Identify which cell holds the provided text, then report its (X, Y) central coordinate. 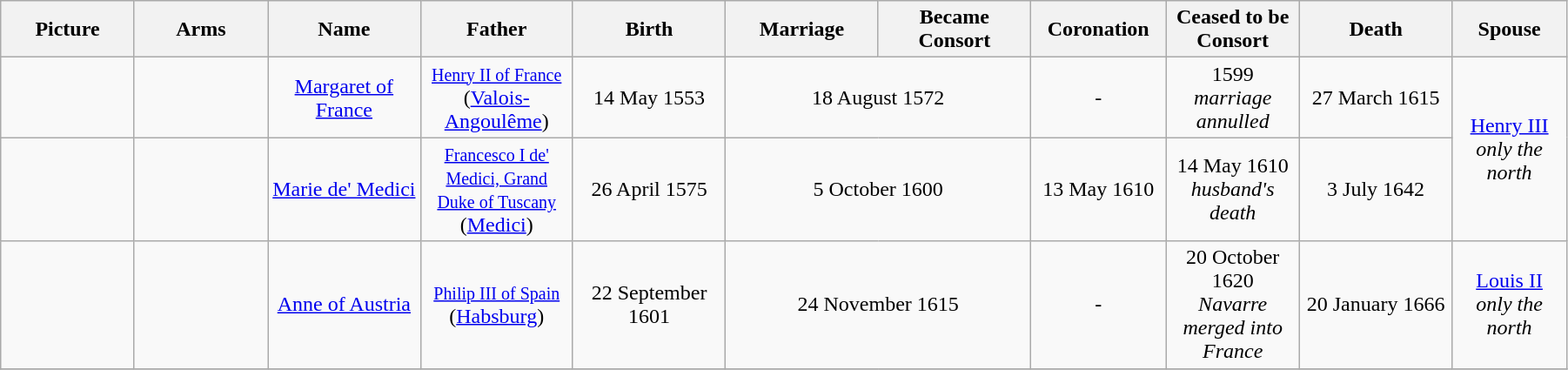
Coronation (1098, 30)
Became Consort (954, 30)
Father (496, 30)
Birth (649, 30)
Ceased to be Consort (1232, 30)
Arms (200, 30)
Marie de' Medici (345, 190)
Marriage (802, 30)
20 January 1666 (1375, 305)
Francesco I de' Medici, Grand Duke of Tuscany(Medici) (496, 190)
3 July 1642 (1375, 190)
Philip III of Spain(Habsburg) (496, 305)
Death (1375, 30)
1599marriage annulled (1232, 98)
5 October 1600 (879, 190)
20 October 1620Navarre merged into France (1232, 305)
Henry II of France(Valois-Angoulême) (496, 98)
Picture (68, 30)
18 August 1572 (879, 98)
27 March 1615 (1375, 98)
Louis IIonly the north (1510, 305)
Spouse (1510, 30)
14 May 1610husband's death (1232, 190)
Margaret of France (345, 98)
22 September 1601 (649, 305)
14 May 1553 (649, 98)
24 November 1615 (879, 305)
26 April 1575 (649, 190)
13 May 1610 (1098, 190)
Anne of Austria (345, 305)
Name (345, 30)
Henry IIIonly the north (1510, 150)
